Search for the cell housing the specified text and yield its [x, y] center coordinate. 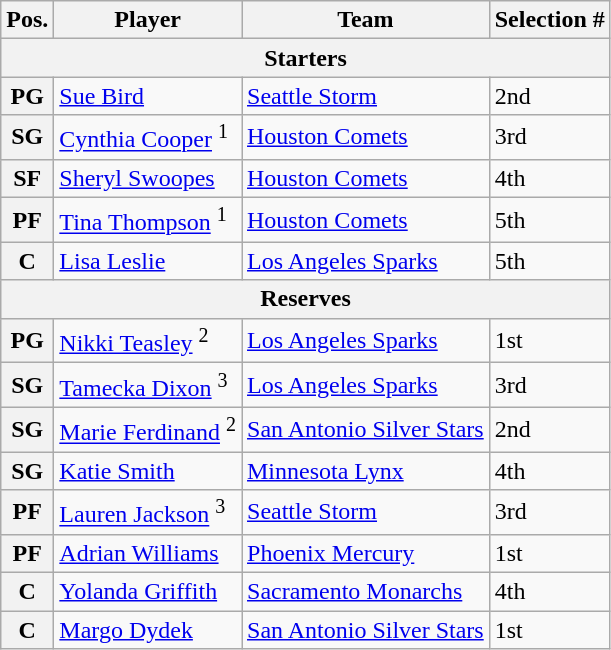
Lauren Jackson 3 [148, 512]
Sheryl Swoopes [148, 178]
Player [148, 20]
Starters [306, 58]
Sacramento Monarchs [366, 592]
Reserves [306, 299]
Marie Ferdinand 2 [148, 430]
Lisa Leslie [148, 261]
Phoenix Mercury [366, 554]
Selection # [550, 20]
Minnesota Lynx [366, 471]
SF [28, 178]
Margo Dydek [148, 630]
Cynthia Cooper 1 [148, 138]
Pos. [28, 20]
Katie Smith [148, 471]
Adrian Williams [148, 554]
Tamecka Dixon 3 [148, 386]
Yolanda Griffith [148, 592]
Sue Bird [148, 96]
Nikki Teasley 2 [148, 340]
Team [366, 20]
Tina Thompson 1 [148, 220]
